Extract the (X, Y) coordinate from the center of the cell holding the provided text.  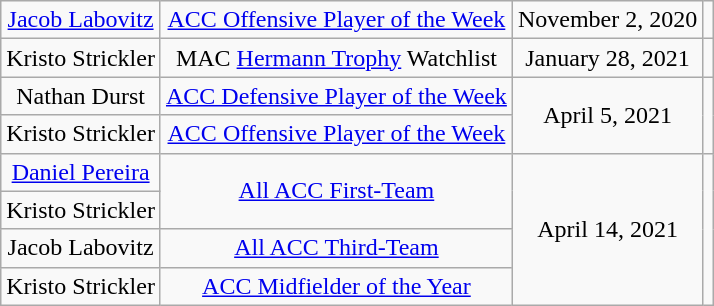
ACC Midfielder of the Year (336, 286)
Nathan Durst (81, 96)
All ACC Third-Team (336, 248)
November 2, 2020 (607, 20)
Daniel Pereira (81, 172)
MAC Hermann Trophy Watchlist (336, 58)
April 5, 2021 (607, 115)
January 28, 2021 (607, 58)
April 14, 2021 (607, 229)
All ACC First-Team (336, 191)
ACC Defensive Player of the Week (336, 96)
